Pinpoint the cell where the given text exists, returning its [X, Y] midpoint coordinate. 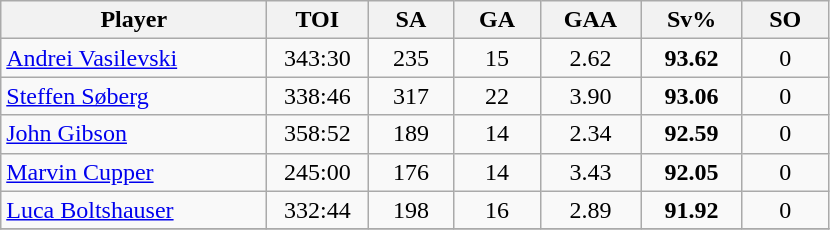
91.92 [692, 210]
332:44 [318, 210]
John Gibson [134, 134]
15 [497, 58]
3.90 [590, 96]
GAA [590, 20]
3.43 [590, 172]
SO [785, 20]
16 [497, 210]
Marvin Cupper [134, 172]
Andrei Vasilevski [134, 58]
338:46 [318, 96]
198 [411, 210]
2.89 [590, 210]
GA [497, 20]
Luca Boltshauser [134, 210]
Player [134, 20]
TOI [318, 20]
93.06 [692, 96]
SA [411, 20]
343:30 [318, 58]
93.62 [692, 58]
245:00 [318, 172]
2.34 [590, 134]
2.62 [590, 58]
235 [411, 58]
317 [411, 96]
Sv% [692, 20]
92.59 [692, 134]
92.05 [692, 172]
358:52 [318, 134]
189 [411, 134]
22 [497, 96]
Steffen Søberg [134, 96]
176 [411, 172]
